Detect which cell encompasses the target text, then output its (x, y) center coordinate. 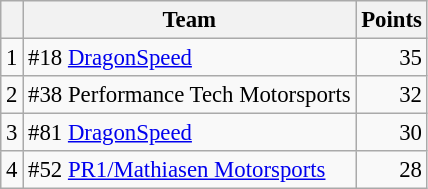
#18 DragonSpeed (190, 58)
28 (392, 170)
4 (12, 170)
#81 DragonSpeed (190, 133)
30 (392, 133)
#52 PR1/Mathiasen Motorsports (190, 170)
35 (392, 58)
2 (12, 95)
3 (12, 133)
#38 Performance Tech Motorsports (190, 95)
32 (392, 95)
Team (190, 20)
Points (392, 20)
1 (12, 58)
